Pinpoint the cell where the given text exists, returning its [x, y] midpoint coordinate. 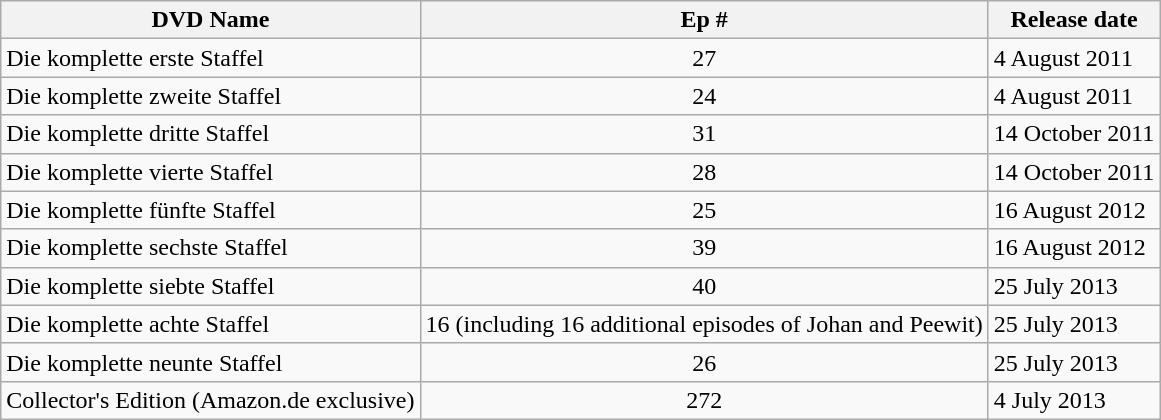
Ep # [704, 20]
4 July 2013 [1074, 400]
Collector's Edition (Amazon.de exclusive) [210, 400]
25 [704, 210]
Die komplette zweite Staffel [210, 96]
24 [704, 96]
Release date [1074, 20]
Die komplette fünfte Staffel [210, 210]
Die komplette achte Staffel [210, 324]
Die komplette erste Staffel [210, 58]
27 [704, 58]
Die komplette sechste Staffel [210, 248]
DVD Name [210, 20]
16 (including 16 additional episodes of Johan and Peewit) [704, 324]
26 [704, 362]
Die komplette dritte Staffel [210, 134]
Die komplette neunte Staffel [210, 362]
31 [704, 134]
28 [704, 172]
39 [704, 248]
Die komplette vierte Staffel [210, 172]
272 [704, 400]
40 [704, 286]
Die komplette siebte Staffel [210, 286]
